Locate the cell with the specified text and output its [x, y] center coordinate. 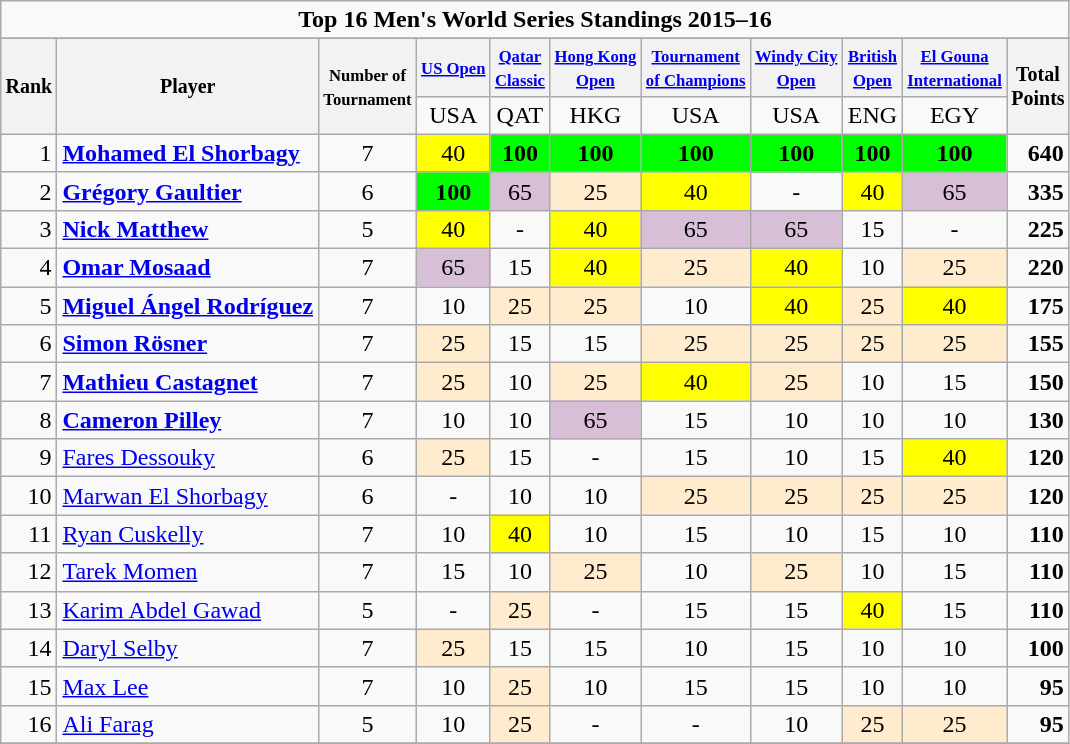
Tournamentof Champions [696, 68]
130 [1038, 420]
16 [29, 724]
TotalPoints [1038, 87]
150 [1038, 382]
2 [29, 191]
Simon Rösner [188, 344]
13 [29, 610]
Fares Dessouky [188, 458]
Ali Farag [188, 724]
11 [29, 534]
Tarek Momen [188, 572]
Max Lee [188, 686]
Top 16 Men's World Series Standings 2015–16 [536, 20]
Windy CityOpen [796, 68]
Grégory Gaultier [188, 191]
EGY [955, 115]
Cameron Pilley [188, 420]
3 [29, 229]
1 [29, 153]
Player [188, 87]
155 [1038, 344]
Marwan El Shorbagy [188, 496]
225 [1038, 229]
335 [1038, 191]
El GounaInternational [955, 68]
Ryan Cuskelly [188, 534]
Daryl Selby [188, 648]
Mohamed El Shorbagy [188, 153]
Number ofTournament [368, 87]
US Open [453, 68]
12 [29, 572]
Miguel Ángel Rodríguez [188, 306]
Karim Abdel Gawad [188, 610]
9 [29, 458]
4 [29, 268]
Rank [29, 87]
Nick Matthew [188, 229]
220 [1038, 268]
QatarClassic [520, 68]
Omar Mosaad [188, 268]
175 [1038, 306]
ENG [872, 115]
8 [29, 420]
BritishOpen [872, 68]
Hong KongOpen [596, 68]
14 [29, 648]
640 [1038, 153]
QAT [520, 115]
HKG [596, 115]
Mathieu Castagnet [188, 382]
